Return [x, y] of the center of cell containing provided text 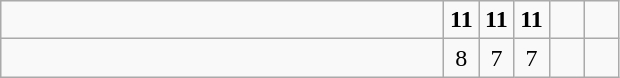
8 [462, 58]
